Detect which cell encompasses the target text, then output its (x, y) center coordinate. 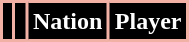
Player (148, 22)
Nation (68, 22)
